Scan for the cell matching the given text and deliver its [x, y] coordinate at center. 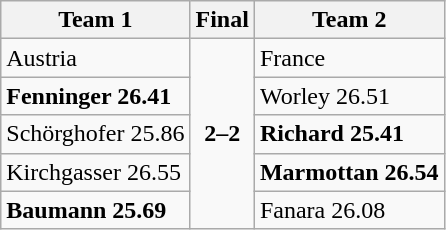
Fanara 26.08 [349, 210]
Baumann 25.69 [96, 210]
Kirchgasser 26.55 [96, 172]
Fenninger 26.41 [96, 96]
Final [222, 20]
2–2 [222, 134]
Schörghofer 25.86 [96, 134]
Worley 26.51 [349, 96]
Richard 25.41 [349, 134]
Team 2 [349, 20]
Team 1 [96, 20]
Marmottan 26.54 [349, 172]
Austria [96, 58]
France [349, 58]
